For the text-containing cell, return its midpoint in [x, y] coordinate format. 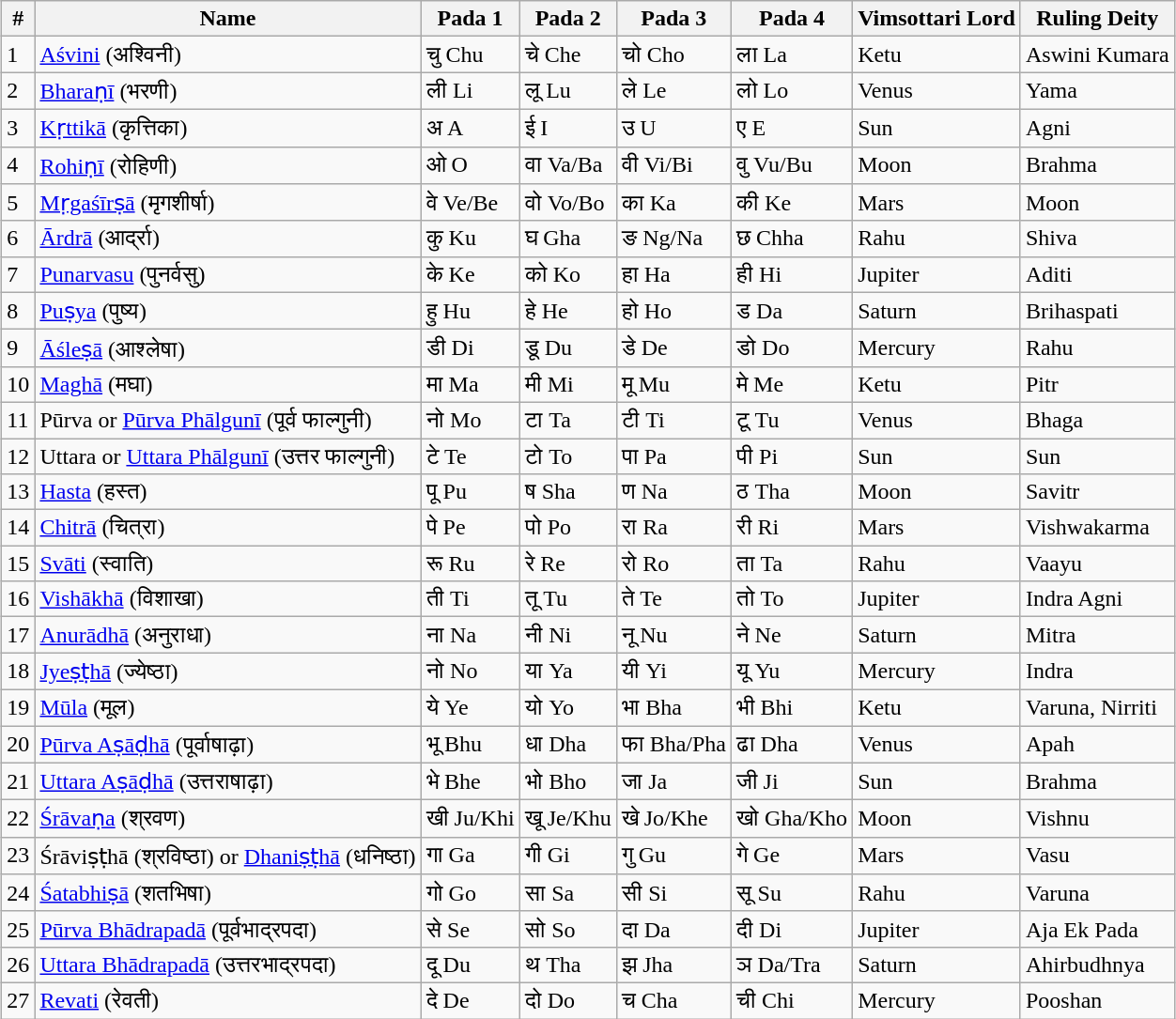
Vaayu [1097, 564]
ई I [567, 128]
नू Nu [673, 635]
Vasu [1097, 856]
मी Mi [567, 384]
ठ Tha [793, 492]
Śatabhiṣā (शतभिषा) [227, 893]
Vishnu [1097, 819]
डे De [673, 348]
Bharaṇī (भरणी) [227, 91]
थ Tha [567, 965]
डो Do [793, 348]
Kṛttikā (कृत्तिका) [227, 128]
नो No [470, 672]
23 [19, 856]
18 [19, 672]
मू Mu [673, 384]
Aswini Kumara [1097, 54]
ही Hi [793, 274]
जा Ja [673, 781]
Pitr [1097, 384]
सो So [567, 929]
ये Ye [470, 707]
मे Me [793, 384]
टी Ti [673, 420]
ङ Ng/Na [673, 239]
Bhaga [1097, 420]
वे Ve/Be [470, 203]
9 [19, 348]
Yama [1097, 91]
Indra Agni [1097, 599]
Name [227, 19]
भू Bhu [470, 744]
Varuna, Nirriti [1097, 707]
20 [19, 744]
दो Do [567, 1000]
Varuna [1097, 893]
Pada 4 [793, 19]
कु Ku [470, 239]
Anurādhā (अनुराधा) [227, 635]
Chitrā (चित्रा) [227, 528]
Pooshan [1097, 1000]
टू Tu [793, 420]
15 [19, 564]
Punarvasu (पुनर्वसु) [227, 274]
Mūla (मूल) [227, 707]
27 [19, 1000]
भी Bhi [793, 707]
पो Po [567, 528]
25 [19, 929]
तू Tu [567, 599]
Pūrva Aṣāḍhā (पूर्वाषाढ़ा) [227, 744]
रा Ra [673, 528]
Savitr [1097, 492]
Mṛgaśīrṣā (मृगशीर्षा) [227, 203]
हु Hu [470, 311]
को Ko [567, 274]
हा Ha [673, 274]
झ Jha [673, 965]
सू Su [793, 893]
दा Da [673, 929]
Pada 2 [567, 19]
ली Li [470, 91]
Puṣya (पुष्य) [227, 311]
वा Va/Ba [567, 165]
गी Gi [567, 856]
लो Lo [793, 91]
रो Ro [673, 564]
यू Yu [793, 672]
तो To [793, 599]
Pūrva Bhādrapadā (पूर्वभाद्रपदा) [227, 929]
Apah [1097, 744]
वु Vu/Bu [793, 165]
12 [19, 455]
14 [19, 528]
दी Di [793, 929]
की Ke [793, 203]
Vishākhā (विशाखा) [227, 599]
दू Du [470, 965]
चो Cho [673, 54]
4 [19, 165]
26 [19, 965]
हो Ho [673, 311]
17 [19, 635]
Agni [1097, 128]
गे Ge [793, 856]
Aśvini (अश्विनी) [227, 54]
भो Bho [567, 781]
Mitra [1097, 635]
टो To [567, 455]
चे Che [567, 54]
ता Ta [793, 564]
वी Vi/Bi [673, 165]
वो Vo/Bo [567, 203]
Uttara or Uttara Phālgunī (उत्तर फाल्गुनी) [227, 455]
चु Chu [470, 54]
5 [19, 203]
ण Na [673, 492]
Brihaspati [1097, 311]
Revati (रेवती) [227, 1000]
खी Ju/Khi [470, 819]
Śrāviṣṭhā (श्रविष्ठा) or Dhaniṣṭhā (धनिष्ठा) [227, 856]
नी Ni [567, 635]
च Cha [673, 1000]
या Ya [567, 672]
ना Na [470, 635]
ञ Da/Tra [793, 965]
हे He [567, 311]
Uttara Aṣāḍhā (उत्तराषाढ़ा) [227, 781]
ने Ne [793, 635]
रू Ru [470, 564]
Pada 1 [470, 19]
फा Bha/Pha [673, 744]
6 [19, 239]
पू Pu [470, 492]
नो Mo [470, 420]
Pada 3 [673, 19]
Maghā (मघा) [227, 384]
जी Ji [793, 781]
गो Go [470, 893]
Shiva [1097, 239]
3 [19, 128]
खू Je/Khu [567, 819]
पा Pa [673, 455]
उ U [673, 128]
16 [19, 599]
7 [19, 274]
ती Ti [470, 599]
अ A [470, 128]
24 [19, 893]
रे Re [567, 564]
ड Da [793, 311]
Ārdrā (आर्द्रा) [227, 239]
टे Te [470, 455]
2 [19, 91]
ष Sha [567, 492]
Svāti (स्वाति) [227, 564]
10 [19, 384]
Hasta (हस्त) [227, 492]
Aditi [1097, 274]
सी Si [673, 893]
ले Le [673, 91]
Ruling Deity [1097, 19]
Ahirbudhnya [1097, 965]
लू Lu [567, 91]
से Se [470, 929]
19 [19, 707]
Jyeṣṭhā (ज्येष्ठा) [227, 672]
री Ri [793, 528]
1 [19, 54]
13 [19, 492]
Uttara Bhādrapadā (उत्तरभाद्रपदा) [227, 965]
Aja Ek Pada [1097, 929]
8 [19, 311]
Indra [1097, 672]
भे Bhe [470, 781]
यो Yo [567, 707]
पी Pi [793, 455]
दे De [470, 1000]
ओ O [470, 165]
Pūrva or Pūrva Phālgunī (पूर्व फाल्गुनी) [227, 420]
ए E [793, 128]
22 [19, 819]
# [19, 19]
Vishwakarma [1097, 528]
Vimsottari Lord [937, 19]
सा Sa [567, 893]
खे Jo/Khe [673, 819]
भा Bha [673, 707]
Rohiṇī (रोहिणी) [227, 165]
पे Pe [470, 528]
21 [19, 781]
ची Chi [793, 1000]
Āśleṣā (आश्लेषा) [227, 348]
घ Gha [567, 239]
ते Te [673, 599]
यी Yi [673, 672]
के Ke [470, 274]
गु Gu [673, 856]
धा Dha [567, 744]
खो Gha/Kho [793, 819]
11 [19, 420]
टा Ta [567, 420]
छ Chha [793, 239]
डी Di [470, 348]
ला La [793, 54]
मा Ma [470, 384]
ढा Dha [793, 744]
गा Ga [470, 856]
का Ka [673, 203]
डू Du [567, 348]
Śrāvaṇa (श्रवण) [227, 819]
